For the text-containing cell, return its midpoint in (x, y) coordinate format. 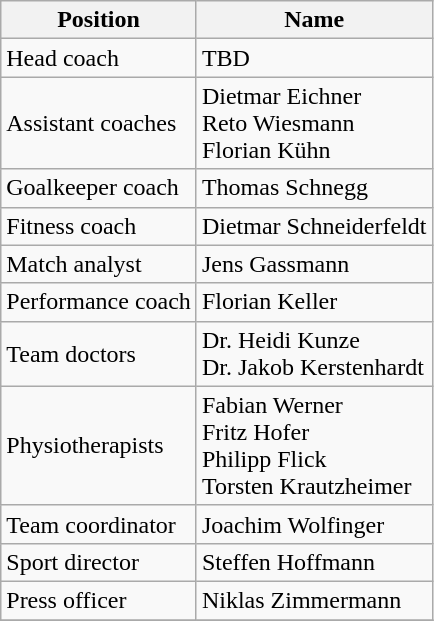
Dietmar Schneiderfeldt (314, 226)
Match analyst (99, 264)
Team coordinator (99, 524)
Sport director (99, 562)
Position (99, 20)
Joachim Wolfinger (314, 524)
Performance coach (99, 302)
Niklas Zimmermann (314, 600)
Fitness coach (99, 226)
Thomas Schnegg (314, 188)
Steffen Hoffmann (314, 562)
Dietmar Eichner Reto Wiesmann Florian Kühn (314, 123)
Goalkeeper coach (99, 188)
Florian Keller (314, 302)
Assistant coaches (99, 123)
TBD (314, 58)
Physiotherapists (99, 446)
Jens Gassmann (314, 264)
Team doctors (99, 354)
Press officer (99, 600)
Name (314, 20)
Dr. Heidi Kunze Dr. Jakob Kerstenhardt (314, 354)
Fabian Werner Fritz Hofer Philipp Flick Torsten Krautzheimer (314, 446)
Head coach (99, 58)
